Capture the cell that displays the provided text and extract its (x, y) central coordinate. 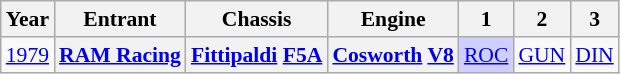
Engine (392, 19)
RAM Racing (120, 55)
Entrant (120, 19)
DIN (594, 55)
3 (594, 19)
Chassis (256, 19)
2 (542, 19)
1979 (28, 55)
Fittipaldi F5A (256, 55)
ROC (486, 55)
Cosworth V8 (392, 55)
1 (486, 19)
Year (28, 19)
GUN (542, 55)
